Return [x, y] of the center of cell containing provided text 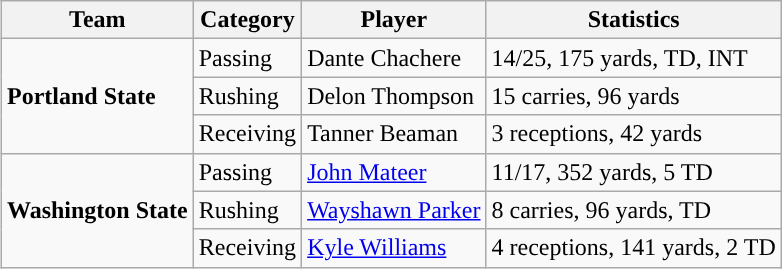
4 receptions, 141 yards, 2 TD [634, 248]
Category [247, 20]
John Mateer [394, 172]
Wayshawn Parker [394, 210]
Portland State [97, 96]
Team [97, 20]
Player [394, 20]
3 receptions, 42 yards [634, 134]
8 carries, 96 yards, TD [634, 210]
15 carries, 96 yards [634, 96]
Kyle Williams [394, 248]
Tanner Beaman [394, 134]
14/25, 175 yards, TD, INT [634, 58]
11/17, 352 yards, 5 TD [634, 172]
Statistics [634, 20]
Washington State [97, 210]
Dante Chachere [394, 58]
Delon Thompson [394, 96]
